Capture the cell that displays the provided text and extract its [X, Y] central coordinate. 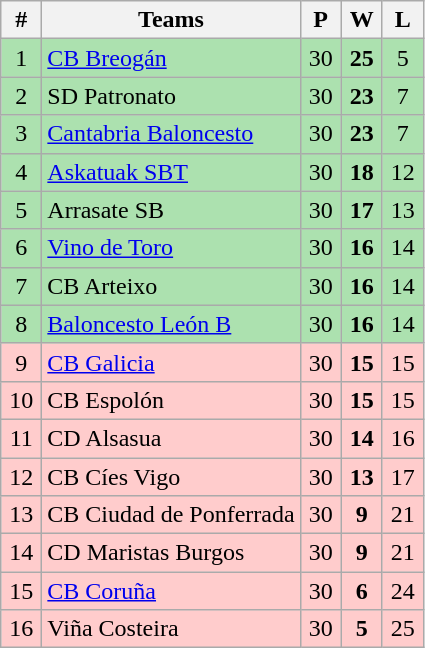
Askatuak SBT [171, 172]
1 [22, 58]
L [402, 20]
10 [22, 400]
SD Patronato [171, 96]
CB Espolón [171, 400]
Teams [171, 20]
CB Arteixo [171, 286]
CD Maristas Burgos [171, 553]
CB Galicia [171, 362]
3 [22, 134]
Baloncesto León B [171, 324]
Cantabria Baloncesto [171, 134]
18 [362, 172]
Vino de Toro [171, 248]
W [362, 20]
# [22, 20]
4 [22, 172]
CD Alsasua [171, 438]
8 [22, 324]
CB Coruña [171, 591]
24 [402, 591]
CB Breogán [171, 58]
Viña Costeira [171, 629]
P [320, 20]
CB Ciudad de Ponferrada [171, 515]
Arrasate SB [171, 210]
CB Cíes Vigo [171, 477]
2 [22, 96]
11 [22, 438]
